Capture the cell that displays the provided text and extract its (X, Y) central coordinate. 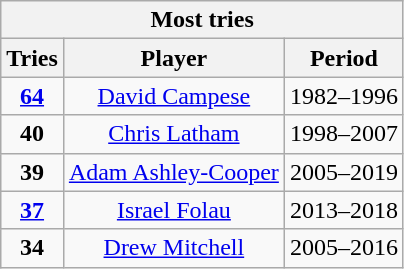
34 (32, 248)
Period (344, 58)
Tries (32, 58)
39 (32, 172)
Adam Ashley-Cooper (174, 172)
40 (32, 134)
64 (32, 96)
Player (174, 58)
1998–2007 (344, 134)
David Campese (174, 96)
2005–2019 (344, 172)
2005–2016 (344, 248)
Most tries (202, 20)
2013–2018 (344, 210)
Israel Folau (174, 210)
Chris Latham (174, 134)
37 (32, 210)
Drew Mitchell (174, 248)
1982–1996 (344, 96)
